Scan for the cell matching the given text and deliver its (x, y) coordinate at center. 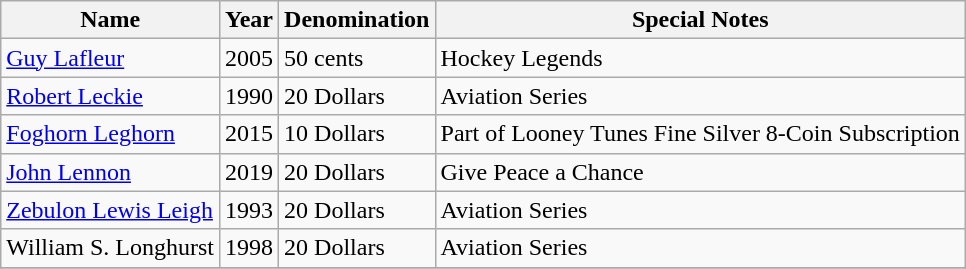
Foghorn Leghorn (110, 134)
Give Peace a Chance (700, 172)
William S. Longhurst (110, 248)
Special Notes (700, 20)
2015 (250, 134)
Part of Looney Tunes Fine Silver 8-Coin Subscription (700, 134)
10 Dollars (357, 134)
50 cents (357, 58)
1990 (250, 96)
Robert Leckie (110, 96)
1998 (250, 248)
2019 (250, 172)
Hockey Legends (700, 58)
John Lennon (110, 172)
Denomination (357, 20)
Zebulon Lewis Leigh (110, 210)
Name (110, 20)
1993 (250, 210)
2005 (250, 58)
Guy Lafleur (110, 58)
Year (250, 20)
